Determine the [X, Y] coordinate at the center of the cell enclosing the given text.  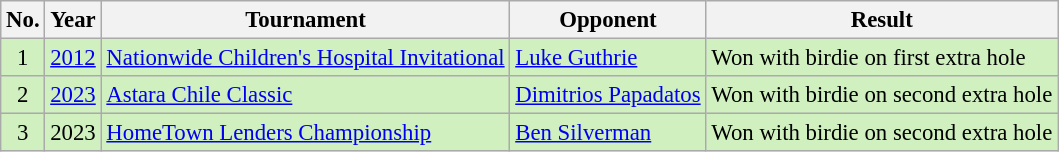
3 [23, 133]
Year [73, 20]
Won with birdie on first extra hole [882, 58]
Opponent [608, 20]
Luke Guthrie [608, 58]
HomeTown Lenders Championship [306, 133]
Astara Chile Classic [306, 95]
2 [23, 95]
Tournament [306, 20]
1 [23, 58]
Nationwide Children's Hospital Invitational [306, 58]
No. [23, 20]
Result [882, 20]
Ben Silverman [608, 133]
2012 [73, 58]
Dimitrios Papadatos [608, 95]
